Determine the (X, Y) coordinate at the center of the cell enclosing the given text.  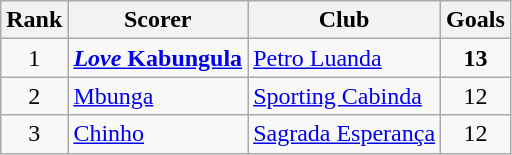
Goals (476, 20)
Mbunga (158, 96)
3 (34, 134)
Rank (34, 20)
Club (344, 20)
Chinho (158, 134)
Sagrada Esperança (344, 134)
Scorer (158, 20)
2 (34, 96)
Petro Luanda (344, 58)
Sporting Cabinda (344, 96)
1 (34, 58)
Love Kabungula (158, 58)
13 (476, 58)
